From the cell containing the given text, extract its center point as (x, y) coordinate. 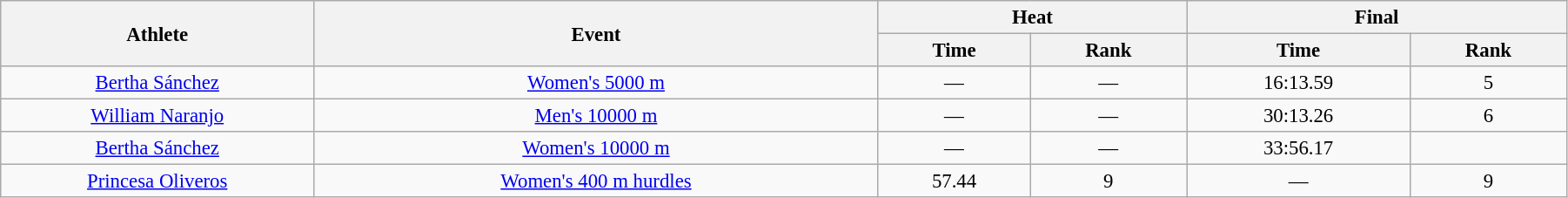
Princesa Oliveros (157, 181)
Athlete (157, 33)
16:13.59 (1298, 83)
Event (597, 33)
Final (1377, 17)
Heat (1032, 17)
Women's 5000 m (597, 83)
Men's 10000 m (597, 116)
Women's 400 m hurdles (597, 181)
33:56.17 (1298, 148)
57.44 (954, 181)
Women's 10000 m (597, 148)
6 (1488, 116)
5 (1488, 83)
30:13.26 (1298, 116)
William Naranjo (157, 116)
